Return (x, y) of the center of cell containing provided text 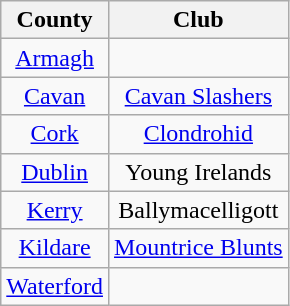
County (55, 20)
Clondrohid (198, 134)
Waterford (55, 286)
Ballymacelligott (198, 210)
Mountrice Blunts (198, 248)
Young Irelands (198, 172)
Club (198, 20)
Cork (55, 134)
Cavan Slashers (198, 96)
Cavan (55, 96)
Kildare (55, 248)
Armagh (55, 58)
Dublin (55, 172)
Kerry (55, 210)
